Output the (x, y) coordinate of the center of the cell containing the given text.  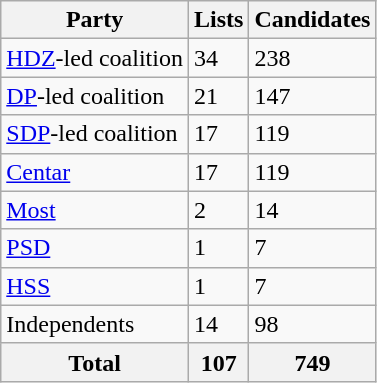
238 (312, 58)
2 (218, 210)
Independents (95, 324)
Total (95, 362)
DP-led coalition (95, 96)
749 (312, 362)
SDP-led coalition (95, 134)
34 (218, 58)
107 (218, 362)
Lists (218, 20)
Candidates (312, 20)
Centar (95, 172)
HDZ-led coalition (95, 58)
21 (218, 96)
Party (95, 20)
Most (95, 210)
98 (312, 324)
HSS (95, 286)
PSD (95, 248)
147 (312, 96)
